Return [X, Y] of the center of cell containing provided text 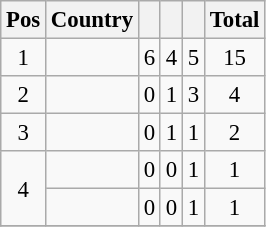
Pos [24, 20]
Total [234, 20]
Country [92, 20]
6 [149, 58]
5 [193, 58]
15 [234, 58]
